Return (X, Y) of the center of cell containing provided text 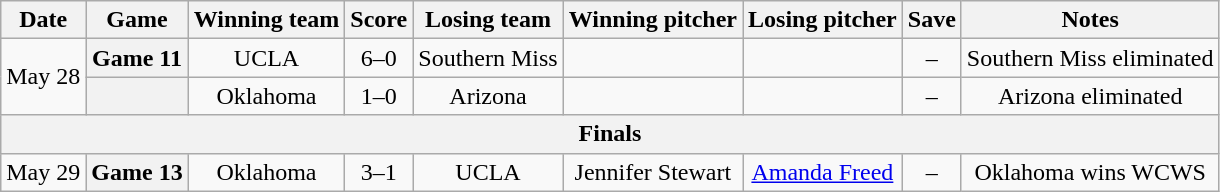
Save (932, 20)
Amanda Freed (823, 172)
Losing team (488, 20)
3–1 (379, 172)
Southern Miss eliminated (1090, 58)
Game 11 (137, 58)
Jennifer Stewart (652, 172)
Losing pitcher (823, 20)
1–0 (379, 96)
Score (379, 20)
Game 13 (137, 172)
Winning pitcher (652, 20)
May 29 (44, 172)
Arizona eliminated (1090, 96)
Game (137, 20)
Arizona (488, 96)
Winning team (266, 20)
6–0 (379, 58)
Finals (610, 134)
Oklahoma wins WCWS (1090, 172)
Date (44, 20)
Notes (1090, 20)
Southern Miss (488, 58)
May 28 (44, 77)
